For the text-containing cell, return its midpoint in [X, Y] coordinate format. 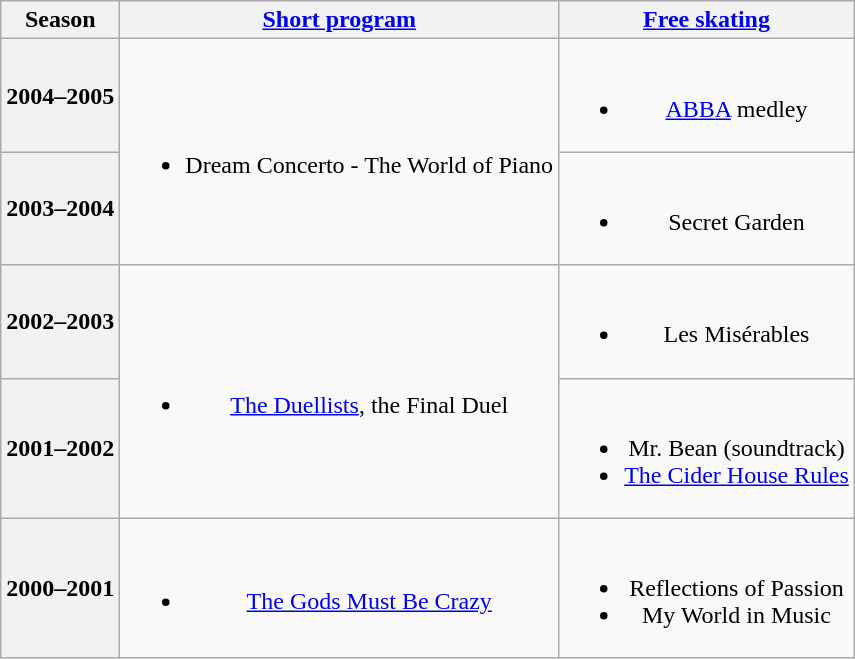
ABBA medley [707, 96]
Mr. Bean (soundtrack)The Cider House Rules [707, 448]
The Gods Must Be Crazy [340, 588]
2002–2003 [60, 322]
Free skating [707, 20]
2001–2002 [60, 448]
Dream Concerto - The World of Piano [340, 152]
2000–2001 [60, 588]
The Duellists, the Final Duel [340, 392]
Short program [340, 20]
Reflections of Passion My World in Music [707, 588]
Secret Garden [707, 208]
Les Misérables [707, 322]
2004–2005 [60, 96]
2003–2004 [60, 208]
Season [60, 20]
